From the cell containing the given text, extract its center point as (X, Y) coordinate. 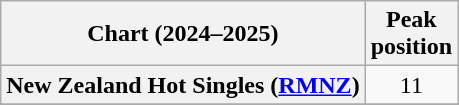
New Zealand Hot Singles (RMNZ) (183, 85)
Peakposition (411, 34)
Chart (2024–2025) (183, 34)
11 (411, 85)
